Return the (X, Y) coordinate for the center point of the cell that contains the specified text.  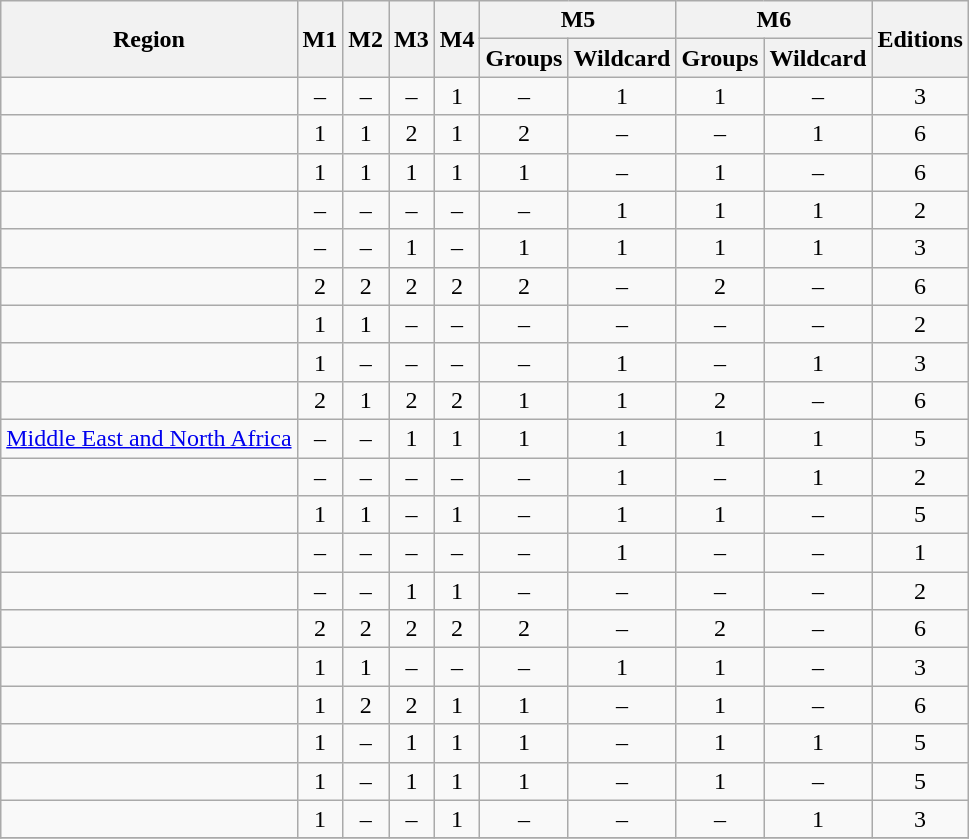
M5 (578, 20)
Editions (920, 39)
Middle East and North Africa (149, 438)
M4 (457, 39)
Region (149, 39)
M1 (320, 39)
M6 (774, 20)
M3 (412, 39)
M2 (366, 39)
